Capture the cell that displays the provided text and extract its (x, y) central coordinate. 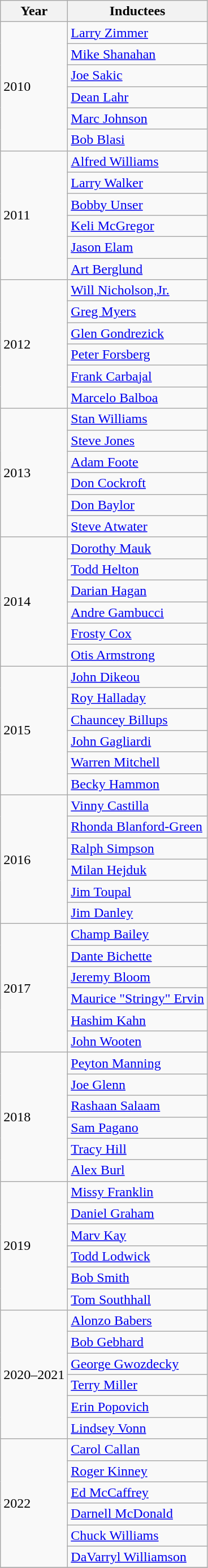
Tom Southhall (138, 1299)
Ed McCaffrey (138, 1492)
2014 (34, 601)
Todd Lodwick (138, 1256)
Don Cockroft (138, 483)
Mike Shanahan (138, 54)
Marc Johnson (138, 118)
John Dikeou (138, 677)
2011 (34, 215)
Champ Bailey (138, 934)
2013 (34, 473)
Peter Forsberg (138, 355)
Rashaan Salaam (138, 1106)
DaVarryl Williamson (138, 1557)
Greg Myers (138, 312)
Roy Halladay (138, 698)
2018 (34, 1117)
2016 (34, 859)
Glen Gondrezick (138, 333)
John Wooten (138, 1042)
Dante Bichette (138, 956)
Jim Danley (138, 913)
Darnell McDonald (138, 1514)
Roger Kinney (138, 1471)
Marv Kay (138, 1235)
Will Nicholson,Jr. (138, 290)
Art Berglund (138, 269)
Peyton Manning (138, 1063)
Rhonda Blanford-Green (138, 827)
Carol Callan (138, 1450)
Andre Gambucci (138, 612)
Chuck Williams (138, 1535)
Becky Hammon (138, 784)
Vinny Castilla (138, 805)
Larry Walker (138, 183)
Bob Smith (138, 1278)
Alfred Williams (138, 161)
Erin Popovich (138, 1407)
Inductees (138, 11)
2022 (34, 1503)
Steve Jones (138, 441)
Otis Armstrong (138, 655)
Hashim Kahn (138, 1020)
Adam Foote (138, 462)
Jim Toupal (138, 891)
Year (34, 11)
Steve Atwater (138, 526)
Milan Hejduk (138, 870)
Missy Franklin (138, 1192)
2015 (34, 730)
Don Baylor (138, 505)
Todd Helton (138, 569)
Jeremy Bloom (138, 977)
Terry Miller (138, 1385)
John Gagliardi (138, 741)
Warren Mitchell (138, 763)
2012 (34, 344)
Frank Carbajal (138, 376)
Lindsey Vonn (138, 1428)
Stan Williams (138, 419)
Jason Elam (138, 247)
Sam Pagano (138, 1127)
Marcelo Balboa (138, 398)
Ralph Simpson (138, 848)
Joe Glenn (138, 1085)
2019 (34, 1245)
George Gwozdecky (138, 1364)
2010 (34, 86)
Bob Gebhard (138, 1342)
Chauncey Billups (138, 720)
Tracy Hill (138, 1149)
Bob Blasi (138, 140)
Larry Zimmer (138, 33)
Joe Sakic (138, 76)
Keli McGregor (138, 226)
Maurice "Stringy" Ervin (138, 999)
Alex Burl (138, 1170)
Dorothy Mauk (138, 548)
Daniel Graham (138, 1213)
Frosty Cox (138, 634)
2017 (34, 988)
Bobby Unser (138, 204)
2020–2021 (34, 1375)
Alonzo Babers (138, 1321)
Dean Lahr (138, 97)
Darian Hagan (138, 591)
